Locate the cell with the specified text and output its (X, Y) center coordinate. 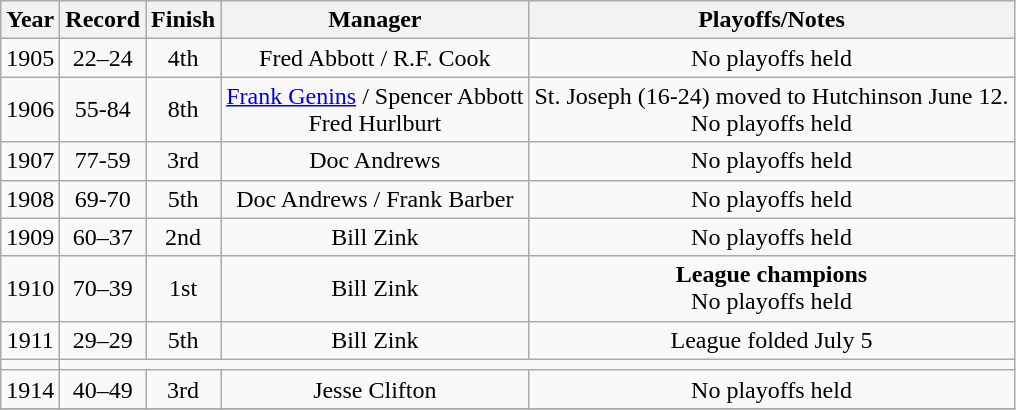
77-59 (103, 161)
League folded July 5 (772, 340)
St. Joseph (16-24) moved to Hutchinson June 12.No playoffs held (772, 110)
Year (30, 20)
Record (103, 20)
1910 (30, 288)
Frank Genins / Spencer Abbott Fred Hurlburt (375, 110)
40–49 (103, 389)
2nd (184, 237)
1914 (30, 389)
1907 (30, 161)
1908 (30, 199)
1911 (30, 340)
Fred Abbott / R.F. Cook (375, 58)
60–37 (103, 237)
69-70 (103, 199)
Doc Andrews / Frank Barber (375, 199)
1st (184, 288)
Playoffs/Notes (772, 20)
1906 (30, 110)
Finish (184, 20)
55-84 (103, 110)
1905 (30, 58)
Jesse Clifton (375, 389)
70–39 (103, 288)
22–24 (103, 58)
4th (184, 58)
1909 (30, 237)
29–29 (103, 340)
8th (184, 110)
League championsNo playoffs held (772, 288)
Doc Andrews (375, 161)
Manager (375, 20)
